Locate the cell with the specified text and output its (x, y) center coordinate. 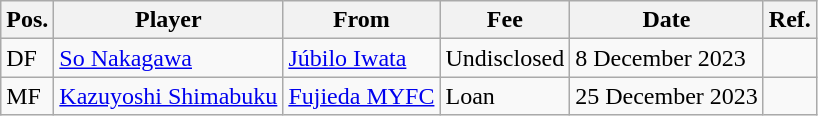
From (362, 20)
Fujieda MYFC (362, 96)
So Nakagawa (168, 58)
Kazuyoshi Shimabuku (168, 96)
8 December 2023 (667, 58)
Pos. (28, 20)
Loan (505, 96)
Player (168, 20)
DF (28, 58)
Júbilo Iwata (362, 58)
MF (28, 96)
Undisclosed (505, 58)
25 December 2023 (667, 96)
Ref. (790, 20)
Fee (505, 20)
Date (667, 20)
